Pinpoint the cell where the given text exists, returning its (x, y) midpoint coordinate. 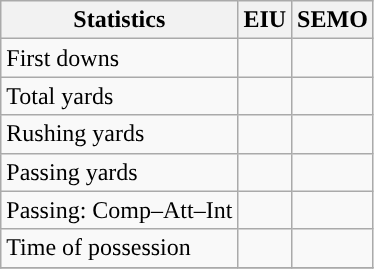
SEMO (333, 20)
Passing: Comp–Att–Int (120, 210)
Total yards (120, 96)
Statistics (120, 20)
EIU (265, 20)
Time of possession (120, 248)
Passing yards (120, 172)
First downs (120, 58)
Rushing yards (120, 134)
